Capture the cell that displays the provided text and extract its [X, Y] central coordinate. 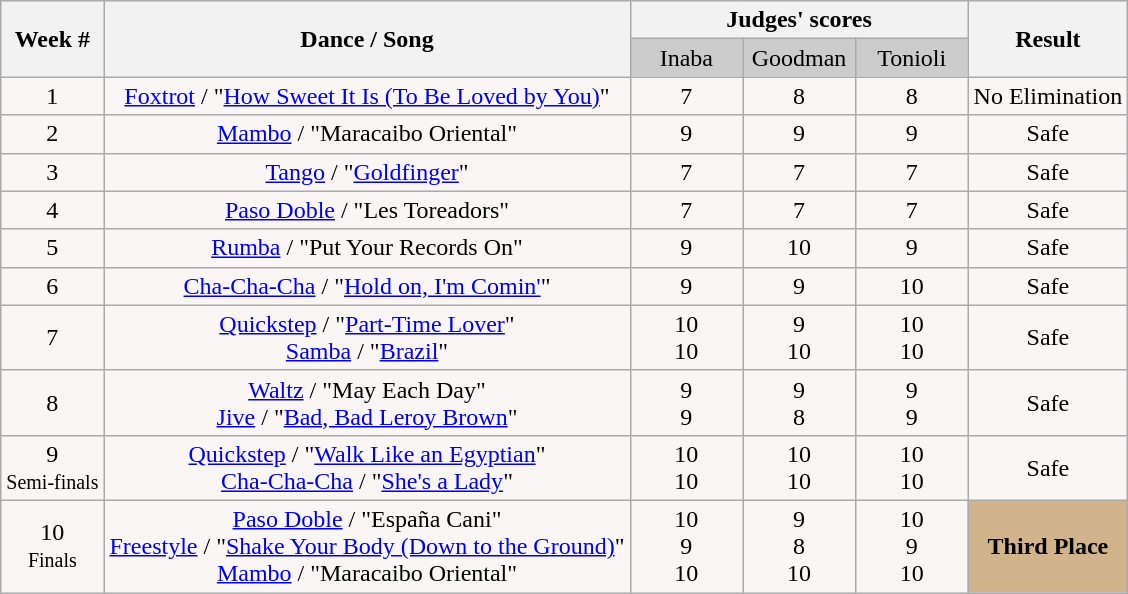
Week # [52, 39]
Foxtrot / "How Sweet It Is (To Be Loved by You)" [367, 96]
Tonioli [912, 58]
98 [800, 402]
10Finals [52, 546]
Paso Doble / "España Cani"Freestyle / "Shake Your Body (Down to the Ground)"Mambo / "Maracaibo Oriental" [367, 546]
Rumba / "Put Your Records On" [367, 248]
Cha-Cha-Cha / "Hold on, I'm Comin'" [367, 286]
Paso Doble / "Les Toreadors" [367, 210]
Quickstep / "Walk Like an Egyptian"Cha-Cha-Cha / "She's a Lady" [367, 468]
4 [52, 210]
Mambo / "Maracaibo Oriental" [367, 134]
Goodman [800, 58]
3 [52, 172]
Inaba [686, 58]
Third Place [1048, 546]
Quickstep / "Part-Time Lover"Samba / "Brazil" [367, 338]
2 [52, 134]
Waltz / "May Each Day"Jive / "Bad, Bad Leroy Brown" [367, 402]
Dance / Song [367, 39]
Result [1048, 39]
Tango / "Goldfinger" [367, 172]
5 [52, 248]
No Elimination [1048, 96]
6 [52, 286]
1 [52, 96]
9810 [800, 546]
9Semi-finals [52, 468]
Judges' scores [799, 20]
9 10 [800, 338]
